Capture the cell that displays the provided text and extract its [X, Y] central coordinate. 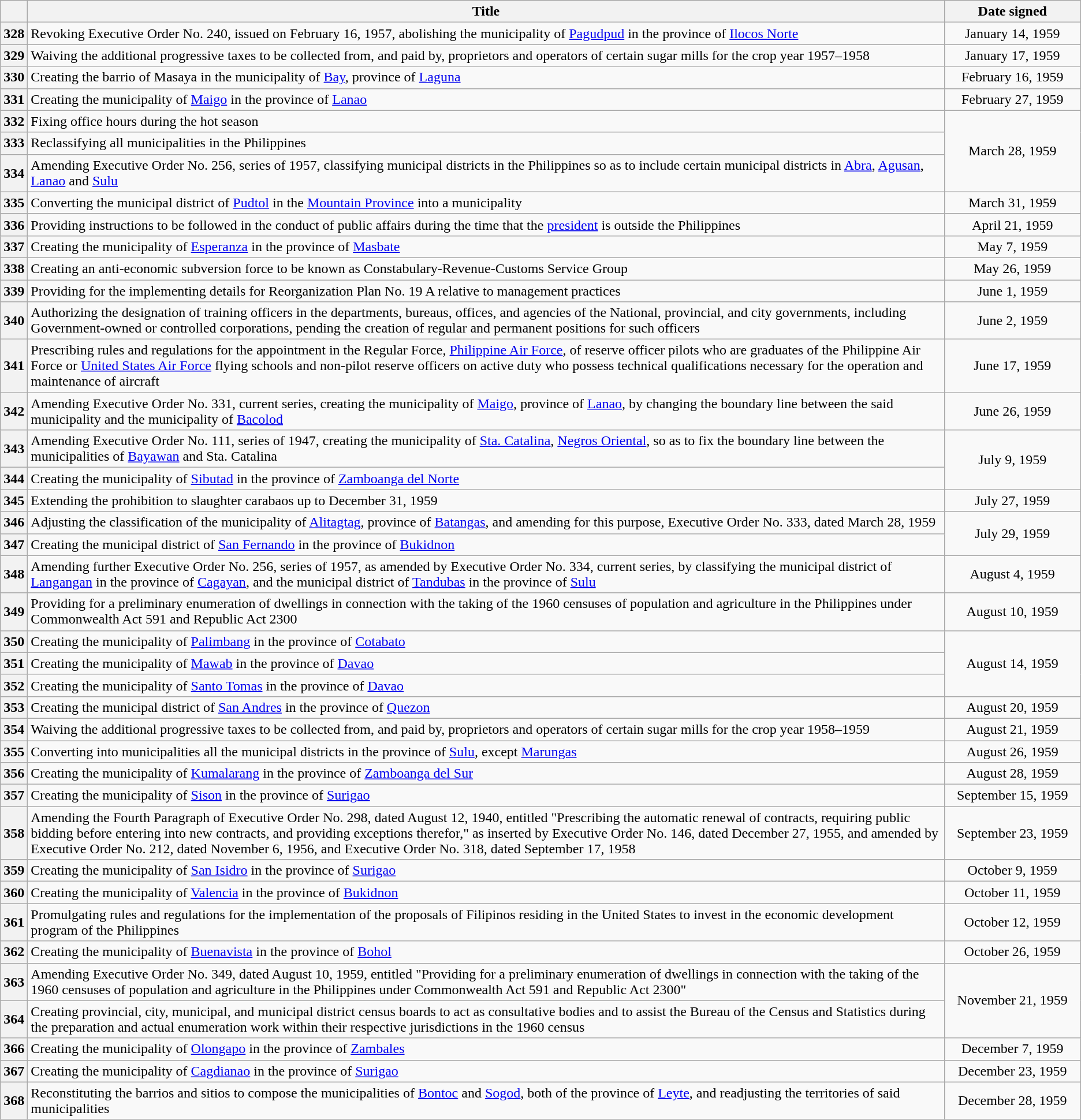
334 [14, 173]
351 [14, 663]
332 [14, 121]
354 [14, 729]
Creating the municipality of Buenavista in the province of Bohol [486, 952]
Creating the municipality of Santo Tomas in the province of Davao [486, 685]
March 31, 1959 [1012, 203]
August 14, 1959 [1012, 663]
August 21, 1959 [1012, 729]
August 26, 1959 [1012, 751]
367 [14, 1071]
Title [486, 12]
348 [14, 574]
August 20, 1959 [1012, 707]
July 9, 1959 [1012, 460]
December 7, 1959 [1012, 1049]
October 9, 1959 [1012, 871]
336 [14, 225]
359 [14, 871]
347 [14, 544]
350 [14, 641]
362 [14, 952]
349 [14, 612]
364 [14, 1020]
Date signed [1012, 12]
329 [14, 55]
July 29, 1959 [1012, 533]
353 [14, 707]
363 [14, 981]
361 [14, 923]
Creating the barrio of Masaya in the municipality of Bay, province of Laguna [486, 77]
February 27, 1959 [1012, 99]
343 [14, 449]
335 [14, 203]
331 [14, 99]
April 21, 1959 [1012, 225]
360 [14, 893]
357 [14, 796]
Providing instructions to be followed in the conduct of public affairs during the time that the president is outside the Philippines [486, 225]
January 14, 1959 [1012, 33]
340 [14, 321]
358 [14, 833]
339 [14, 290]
355 [14, 751]
June 26, 1959 [1012, 411]
June 17, 1959 [1012, 366]
Creating the municipality of Esperanza in the province of Masbate [486, 247]
May 7, 1959 [1012, 247]
346 [14, 522]
October 26, 1959 [1012, 952]
356 [14, 774]
March 28, 1959 [1012, 151]
Creating the municipal district of San Andres in the province of Quezon [486, 707]
July 27, 1959 [1012, 501]
August 10, 1959 [1012, 612]
September 23, 1959 [1012, 833]
Converting the municipal district of Pudtol in the Mountain Province into a municipality [486, 203]
Creating the municipality of Valencia in the province of Bukidnon [486, 893]
Creating the municipality of Sison in the province of Surigao [486, 796]
Creating the municipality of Cagdianao in the province of Surigao [486, 1071]
338 [14, 268]
344 [14, 479]
328 [14, 33]
Creating the municipality of Sibutad in the province of Zamboanga del Norte [486, 479]
October 11, 1959 [1012, 893]
Creating the municipality of Kumalarang in the province of Zamboanga del Sur [486, 774]
345 [14, 501]
December 23, 1959 [1012, 1071]
Creating the municipality of Olongapo in the province of Zambales [486, 1049]
352 [14, 685]
June 2, 1959 [1012, 321]
342 [14, 411]
341 [14, 366]
October 12, 1959 [1012, 923]
337 [14, 247]
Providing for the implementing details for Reorganization Plan No. 19 A relative to management practices [486, 290]
Creating the municipal district of San Fernando in the province of Bukidnon [486, 544]
February 16, 1959 [1012, 77]
366 [14, 1049]
Creating the municipality of Mawab in the province of Davao [486, 663]
333 [14, 143]
Revoking Executive Order No. 240, issued on February 16, 1957, abolishing the municipality of Pagudpud in the province of Ilocos Norte [486, 33]
330 [14, 77]
Creating the municipality of Maigo in the province of Lanao [486, 99]
Converting into municipalities all the municipal districts in the province of Sulu, except Marungas [486, 751]
May 26, 1959 [1012, 268]
November 21, 1959 [1012, 1000]
August 28, 1959 [1012, 774]
Creating the municipality of Palimbang in the province of Cotabato [486, 641]
Creating an anti-economic subversion force to be known as Constabulary-Revenue-Customs Service Group [486, 268]
December 28, 1959 [1012, 1100]
August 4, 1959 [1012, 574]
Extending the prohibition to slaughter carabaos up to December 31, 1959 [486, 501]
Reclassifying all municipalities in the Philippines [486, 143]
January 17, 1959 [1012, 55]
September 15, 1959 [1012, 796]
Creating the municipality of San Isidro in the province of Surigao [486, 871]
June 1, 1959 [1012, 290]
368 [14, 1100]
Fixing office hours during the hot season [486, 121]
